Capture the cell that displays the provided text and extract its (X, Y) central coordinate. 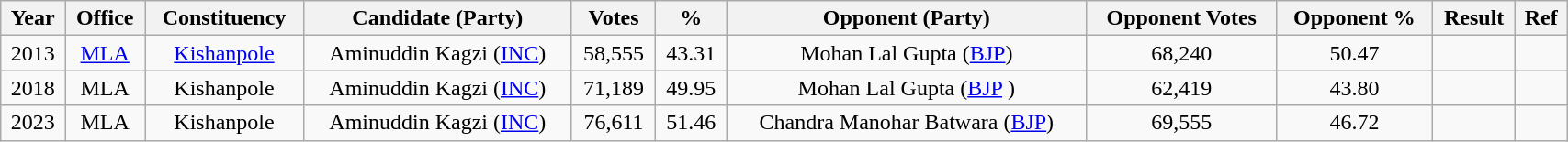
Constituency (224, 18)
% (691, 18)
Ref (1541, 18)
Year (33, 18)
Chandra Manohar Batwara (BJP) (907, 123)
43.31 (691, 53)
76,611 (614, 123)
68,240 (1181, 53)
51.46 (691, 123)
43.80 (1354, 88)
Office (105, 18)
46.72 (1354, 123)
62,419 (1181, 88)
Votes (614, 18)
Result (1473, 18)
Candidate (Party) (437, 18)
2013 (33, 53)
2023 (33, 123)
Opponent Votes (1181, 18)
Mohan Lal Gupta (BJP) (907, 53)
Mohan Lal Gupta (BJP ) (907, 88)
Opponent % (1354, 18)
50.47 (1354, 53)
69,555 (1181, 123)
Opponent (Party) (907, 18)
71,189 (614, 88)
2018 (33, 88)
58,555 (614, 53)
49.95 (691, 88)
